Return [x, y] of the center of cell containing provided text 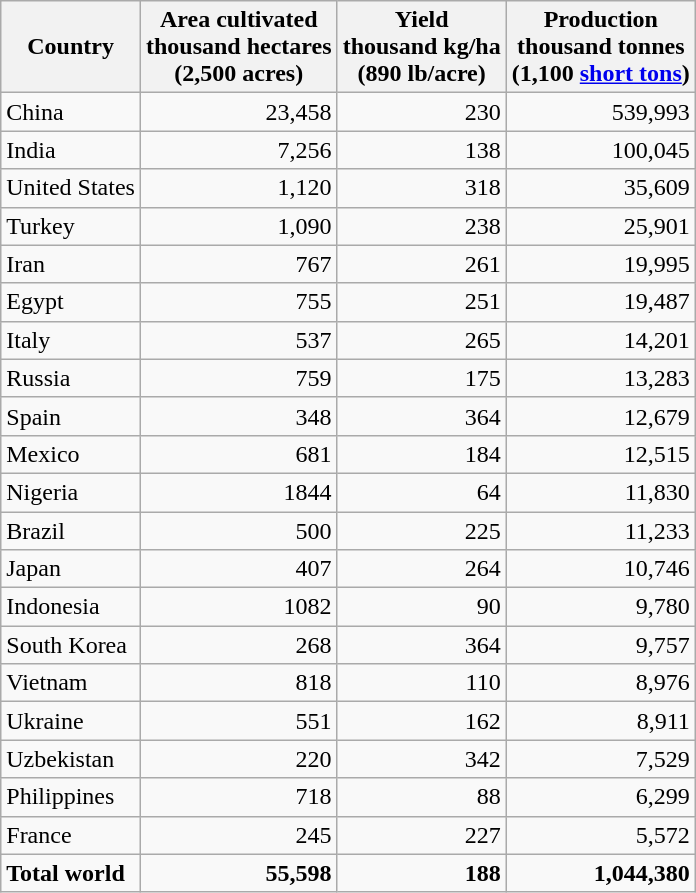
5,572 [600, 835]
64 [422, 492]
718 [238, 797]
Nigeria [71, 492]
Japan [71, 569]
United States [71, 188]
1,090 [238, 226]
265 [422, 340]
10,746 [600, 569]
245 [238, 835]
100,045 [600, 150]
348 [238, 416]
Production thousand tonnes (1,100 short tons) [600, 47]
23,458 [238, 112]
France [71, 835]
539,993 [600, 112]
1,044,380 [600, 873]
261 [422, 264]
India [71, 150]
Vietnam [71, 683]
184 [422, 454]
Country [71, 47]
South Korea [71, 645]
251 [422, 302]
Egypt [71, 302]
227 [422, 835]
268 [238, 645]
537 [238, 340]
225 [422, 531]
Indonesia [71, 607]
90 [422, 607]
Uzbekistan [71, 759]
Iran [71, 264]
1844 [238, 492]
264 [422, 569]
9,757 [600, 645]
China [71, 112]
188 [422, 873]
11,233 [600, 531]
25,901 [600, 226]
13,283 [600, 378]
55,598 [238, 873]
Philippines [71, 797]
12,679 [600, 416]
342 [422, 759]
1,120 [238, 188]
88 [422, 797]
7,256 [238, 150]
Ukraine [71, 721]
11,830 [600, 492]
220 [238, 759]
138 [422, 150]
8,911 [600, 721]
8,976 [600, 683]
14,201 [600, 340]
407 [238, 569]
6,299 [600, 797]
Yield thousand kg/ha (890 lb/acre) [422, 47]
9,780 [600, 607]
Spain [71, 416]
35,609 [600, 188]
681 [238, 454]
12,515 [600, 454]
Area cultivated thousand hectares (2,500 acres) [238, 47]
Italy [71, 340]
818 [238, 683]
551 [238, 721]
318 [422, 188]
Turkey [71, 226]
500 [238, 531]
755 [238, 302]
19,487 [600, 302]
19,995 [600, 264]
767 [238, 264]
Brazil [71, 531]
Russia [71, 378]
162 [422, 721]
238 [422, 226]
1082 [238, 607]
Mexico [71, 454]
175 [422, 378]
759 [238, 378]
Total world [71, 873]
110 [422, 683]
7,529 [600, 759]
230 [422, 112]
